Pinpoint the cell where the given text exists, returning its [X, Y] midpoint coordinate. 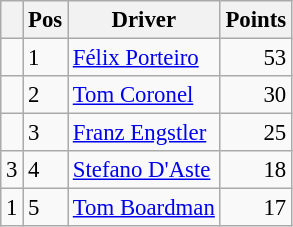
Félix Porteiro [144, 58]
Tom Coronel [144, 95]
Tom Boardman [144, 208]
2 [46, 95]
18 [256, 170]
5 [46, 208]
17 [256, 208]
4 [46, 170]
Franz Engstler [144, 133]
Points [256, 20]
30 [256, 95]
53 [256, 58]
25 [256, 133]
Stefano D'Aste [144, 170]
Driver [144, 20]
Pos [46, 20]
